Find where the given text appears and provide that cell's center as (X, Y) coordinate. 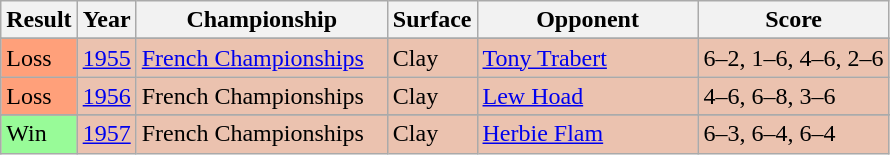
1957 (106, 134)
1955 (106, 58)
4–6, 6–8, 3–6 (794, 96)
Opponent (588, 20)
Score (794, 20)
6–3, 6–4, 6–4 (794, 134)
6–2, 1–6, 4–6, 2–6 (794, 58)
Win (39, 134)
Championship (262, 20)
1956 (106, 96)
Result (39, 20)
Lew Hoad (588, 96)
Year (106, 20)
Herbie Flam (588, 134)
Tony Trabert (588, 58)
Surface (432, 20)
